Provide the [x, y] coordinate of the cell's center where the given text is located.  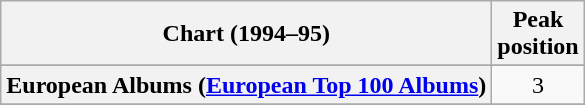
Chart (1994–95) [246, 34]
Peakposition [538, 34]
European Albums (European Top 100 Albums) [246, 85]
3 [538, 85]
